Scan for the cell matching the given text and deliver its [X, Y] coordinate at center. 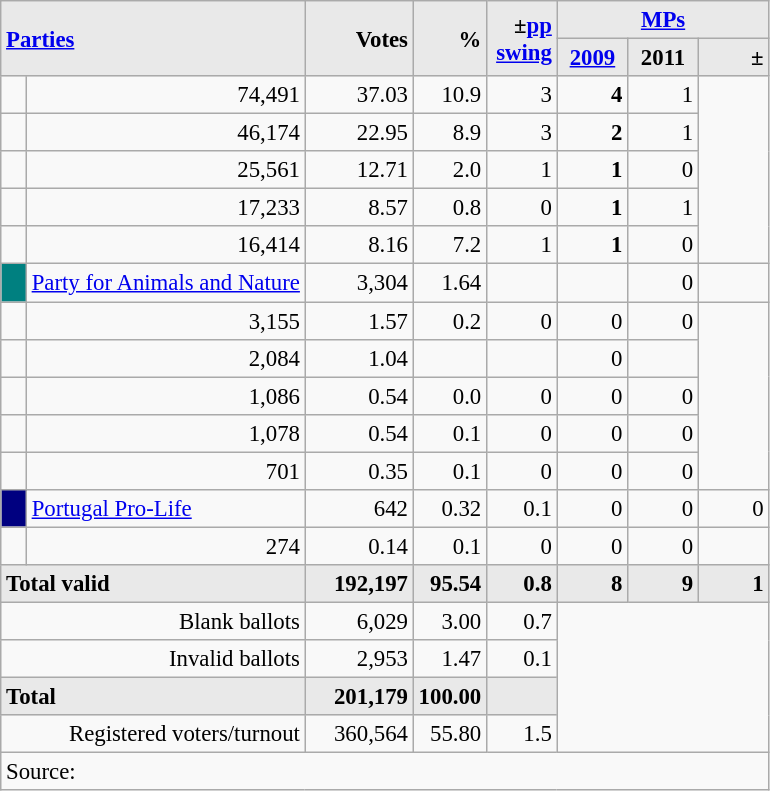
0.14 [359, 546]
Source: [385, 772]
3,155 [166, 321]
360,564 [359, 734]
12.71 [359, 170]
0.7 [522, 621]
1.57 [359, 321]
Total [153, 697]
Portugal Pro-Life [166, 509]
642 [359, 509]
MPs [663, 20]
8.57 [359, 208]
0.0 [450, 396]
3.00 [450, 621]
100.00 [450, 697]
25,561 [166, 170]
6,029 [359, 621]
74,491 [166, 95]
701 [166, 471]
0.2 [450, 321]
8 [592, 584]
2011 [664, 58]
1.5 [522, 734]
4 [592, 95]
2,953 [359, 659]
2.0 [450, 170]
% [450, 38]
0.35 [359, 471]
1,078 [166, 433]
1.64 [450, 283]
274 [166, 546]
Invalid ballots [153, 659]
201,179 [359, 697]
2 [592, 133]
±pp swing [522, 38]
2009 [592, 58]
8.9 [450, 133]
1.04 [359, 358]
192,197 [359, 584]
1,086 [166, 396]
22.95 [359, 133]
Party for Animals and Nature [166, 283]
3,304 [359, 283]
10.9 [450, 95]
Blank ballots [153, 621]
46,174 [166, 133]
Registered voters/turnout [153, 734]
95.54 [450, 584]
2,084 [166, 358]
1.47 [450, 659]
Parties [153, 38]
17,233 [166, 208]
8.16 [359, 245]
16,414 [166, 245]
0.32 [450, 509]
± [734, 58]
Votes [359, 38]
37.03 [359, 95]
55.80 [450, 734]
9 [664, 584]
Total valid [153, 584]
7.2 [450, 245]
